Extract the (X, Y) coordinate from the center of the cell holding the provided text.  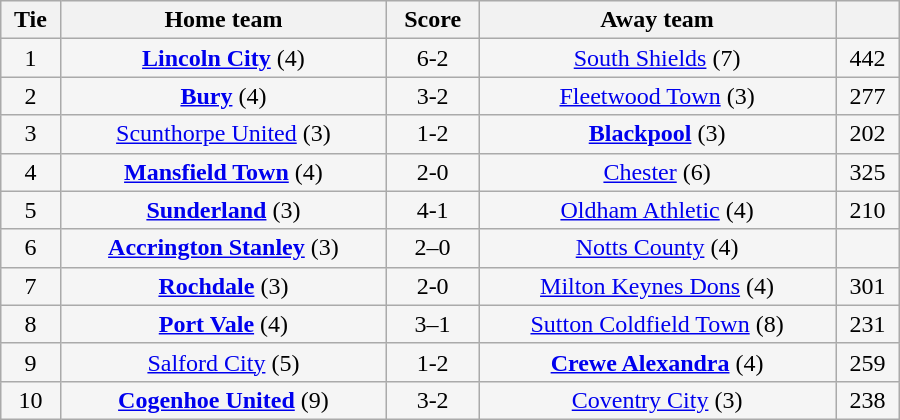
6 (30, 248)
Score (433, 20)
301 (868, 286)
442 (868, 58)
Blackpool (3) (658, 134)
7 (30, 286)
South Shields (7) (658, 58)
325 (868, 172)
277 (868, 96)
1 (30, 58)
6-2 (433, 58)
210 (868, 210)
Bury (4) (224, 96)
8 (30, 324)
259 (868, 362)
202 (868, 134)
2 (30, 96)
Accrington Stanley (3) (224, 248)
Rochdale (3) (224, 286)
238 (868, 400)
Mansfield Town (4) (224, 172)
3–1 (433, 324)
Milton Keynes Dons (4) (658, 286)
Scunthorpe United (3) (224, 134)
Cogenhoe United (9) (224, 400)
9 (30, 362)
Lincoln City (4) (224, 58)
4-1 (433, 210)
2–0 (433, 248)
Coventry City (3) (658, 400)
4 (30, 172)
Sutton Coldfield Town (8) (658, 324)
Salford City (5) (224, 362)
Sunderland (3) (224, 210)
Away team (658, 20)
Port Vale (4) (224, 324)
231 (868, 324)
Chester (6) (658, 172)
Oldham Athletic (4) (658, 210)
10 (30, 400)
Crewe Alexandra (4) (658, 362)
5 (30, 210)
Home team (224, 20)
Notts County (4) (658, 248)
3 (30, 134)
Fleetwood Town (3) (658, 96)
Tie (30, 20)
